Search for the cell housing the specified text and yield its (X, Y) center coordinate. 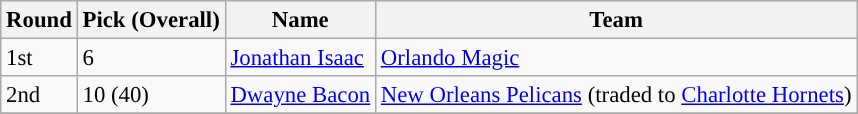
Round (39, 20)
6 (151, 58)
10 (40) (151, 95)
Jonathan Isaac (300, 58)
Pick (Overall) (151, 20)
Orlando Magic (616, 58)
New Orleans Pelicans (traded to Charlotte Hornets) (616, 95)
Name (300, 20)
1st (39, 58)
2nd (39, 95)
Dwayne Bacon (300, 95)
Team (616, 20)
